Provide the (x, y) coordinate of the cell's center where the given text is located.  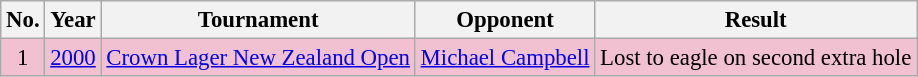
2000 (73, 58)
No. (23, 20)
Tournament (258, 20)
Lost to eagle on second extra hole (756, 58)
Crown Lager New Zealand Open (258, 58)
Opponent (505, 20)
Result (756, 20)
Michael Campbell (505, 58)
1 (23, 58)
Year (73, 20)
